Detect which cell encompasses the target text, then output its [x, y] center coordinate. 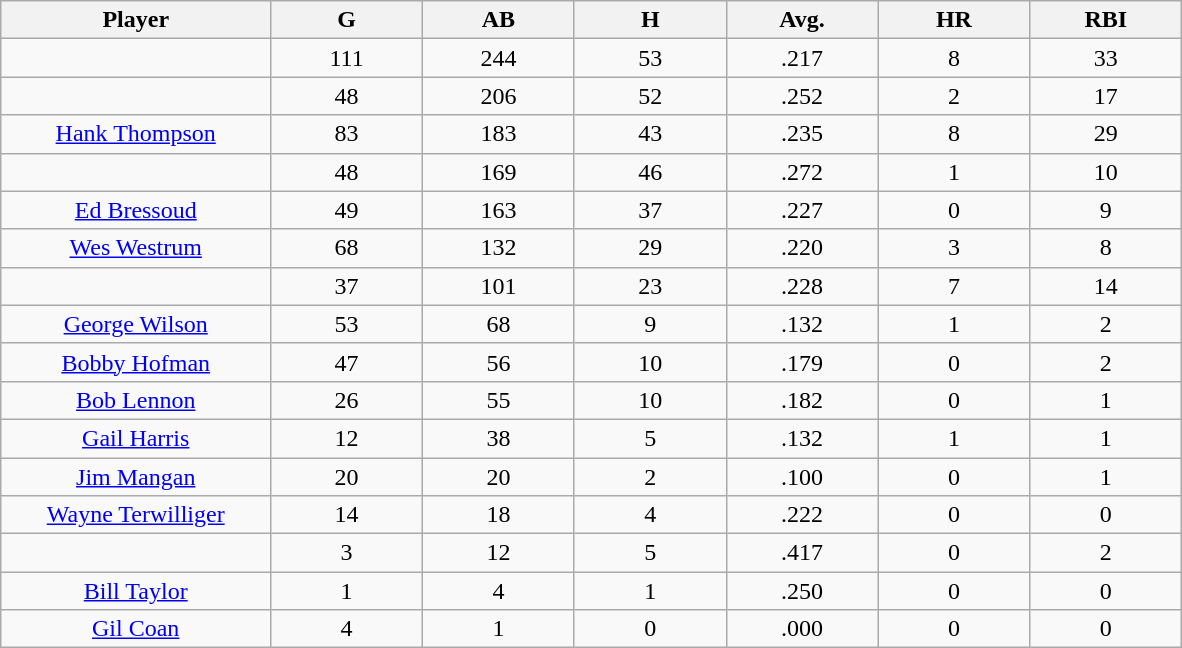
7 [954, 286]
43 [650, 134]
.100 [802, 477]
Player [136, 20]
.182 [802, 400]
H [650, 20]
.179 [802, 362]
.228 [802, 286]
56 [499, 362]
Bill Taylor [136, 591]
38 [499, 438]
George Wilson [136, 324]
55 [499, 400]
132 [499, 248]
49 [347, 210]
52 [650, 96]
206 [499, 96]
.217 [802, 58]
Hank Thompson [136, 134]
AB [499, 20]
Gail Harris [136, 438]
.227 [802, 210]
18 [499, 515]
47 [347, 362]
23 [650, 286]
.417 [802, 553]
163 [499, 210]
83 [347, 134]
.272 [802, 172]
Avg. [802, 20]
101 [499, 286]
Gil Coan [136, 629]
Bobby Hofman [136, 362]
Ed Bressoud [136, 210]
Wes Westrum [136, 248]
244 [499, 58]
.222 [802, 515]
.220 [802, 248]
Jim Mangan [136, 477]
Bob Lennon [136, 400]
.000 [802, 629]
26 [347, 400]
.250 [802, 591]
.252 [802, 96]
.235 [802, 134]
183 [499, 134]
111 [347, 58]
169 [499, 172]
G [347, 20]
46 [650, 172]
RBI [1106, 20]
33 [1106, 58]
17 [1106, 96]
Wayne Terwilliger [136, 515]
HR [954, 20]
